Find where the given text appears and provide that cell's center as (X, Y) coordinate. 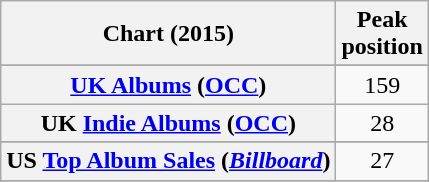
UK Albums (OCC) (168, 85)
28 (382, 123)
US Top Album Sales (Billboard) (168, 161)
UK Indie Albums (OCC) (168, 123)
159 (382, 85)
Chart (2015) (168, 34)
27 (382, 161)
Peakposition (382, 34)
